From the cell containing the given text, extract its center point as (X, Y) coordinate. 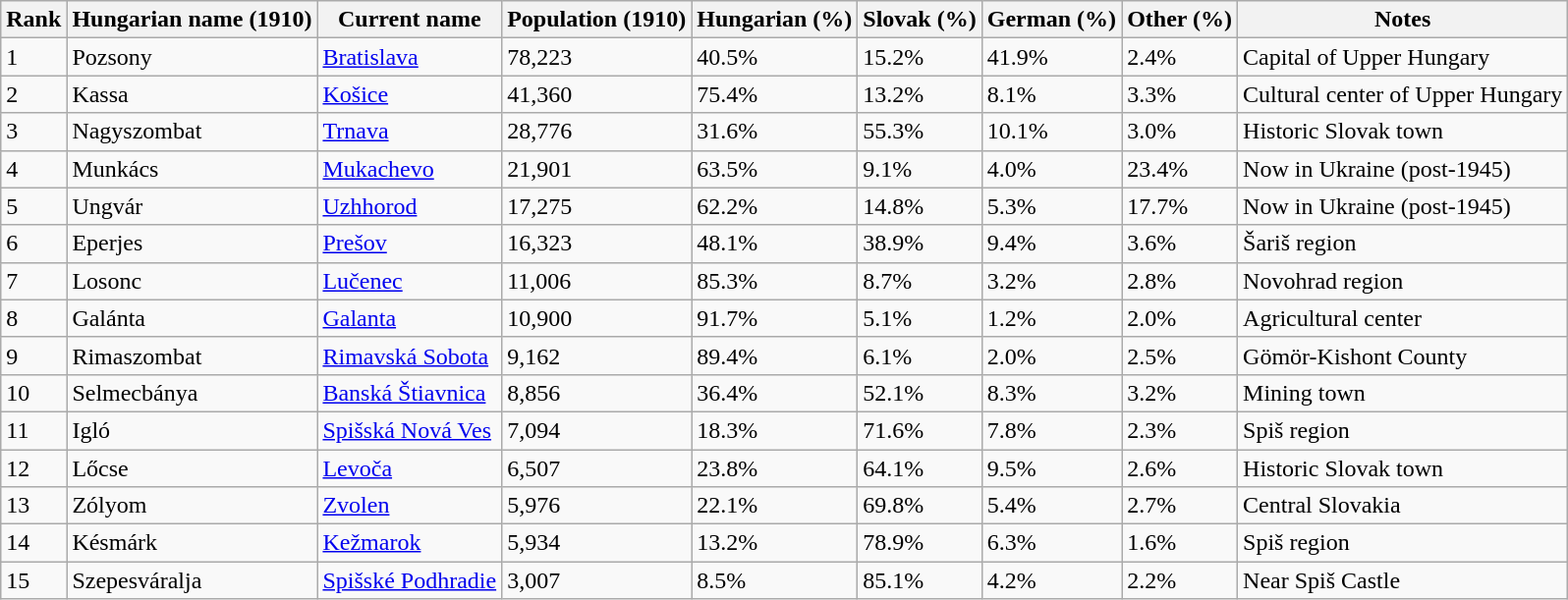
Gömör-Kishont County (1403, 355)
Eperjes (193, 244)
22.1% (774, 506)
78.9% (920, 543)
14 (33, 543)
8,856 (597, 393)
Hungarian (%) (774, 20)
1.6% (1180, 543)
8.3% (1051, 393)
Mukachevo (410, 169)
Central Slovakia (1403, 506)
Novohrad region (1403, 281)
Current name (410, 20)
5 (33, 206)
Késmárk (193, 543)
Pozsony (193, 57)
41.9% (1051, 57)
2.8% (1180, 281)
Spišská Nová Ves (410, 430)
2.6% (1180, 468)
62.2% (774, 206)
91.7% (774, 318)
18.3% (774, 430)
15 (33, 580)
Galánta (193, 318)
3.3% (1180, 94)
Losonc (193, 281)
2.5% (1180, 355)
28,776 (597, 132)
2.7% (1180, 506)
Galanta (410, 318)
Rimaszombat (193, 355)
31.6% (774, 132)
9,162 (597, 355)
89.4% (774, 355)
52.1% (920, 393)
5.4% (1051, 506)
23.4% (1180, 169)
9.5% (1051, 468)
13 (33, 506)
14.8% (920, 206)
Uzhhorod (410, 206)
Zólyom (193, 506)
2.3% (1180, 430)
Ungvár (193, 206)
69.8% (920, 506)
41,360 (597, 94)
71.6% (920, 430)
Nagyszombat (193, 132)
64.1% (920, 468)
8.7% (920, 281)
7 (33, 281)
Prešov (410, 244)
21,901 (597, 169)
Capital of Upper Hungary (1403, 57)
Rimavská Sobota (410, 355)
Selmecbánya (193, 393)
Košice (410, 94)
6.1% (920, 355)
8 (33, 318)
11,006 (597, 281)
9 (33, 355)
10,900 (597, 318)
6 (33, 244)
3.0% (1180, 132)
8.5% (774, 580)
Notes (1403, 20)
4 (33, 169)
10.1% (1051, 132)
5,976 (597, 506)
Banská Štiavnica (410, 393)
5.1% (920, 318)
Spišské Podhradie (410, 580)
1.2% (1051, 318)
Rank (33, 20)
2.4% (1180, 57)
3,007 (597, 580)
Other (%) (1180, 20)
4.2% (1051, 580)
3.6% (1180, 244)
78,223 (597, 57)
Munkács (193, 169)
2.2% (1180, 580)
6,507 (597, 468)
1 (33, 57)
85.3% (774, 281)
48.1% (774, 244)
8.1% (1051, 94)
3 (33, 132)
Mining town (1403, 393)
75.4% (774, 94)
9.1% (920, 169)
63.5% (774, 169)
Lőcse (193, 468)
Trnava (410, 132)
15.2% (920, 57)
4.0% (1051, 169)
38.9% (920, 244)
Szepesváralja (193, 580)
7,094 (597, 430)
5.3% (1051, 206)
2 (33, 94)
Bratislava (410, 57)
23.8% (774, 468)
85.1% (920, 580)
17,275 (597, 206)
5,934 (597, 543)
12 (33, 468)
Igló (193, 430)
Population (1910) (597, 20)
11 (33, 430)
Kassa (193, 94)
Levoča (410, 468)
Zvolen (410, 506)
Hungarian name (1910) (193, 20)
Near Spiš Castle (1403, 580)
16,323 (597, 244)
Agricultural center (1403, 318)
55.3% (920, 132)
Lučenec (410, 281)
Kežmarok (410, 543)
Šariš region (1403, 244)
10 (33, 393)
7.8% (1051, 430)
6.3% (1051, 543)
17.7% (1180, 206)
Slovak (%) (920, 20)
40.5% (774, 57)
German (%) (1051, 20)
9.4% (1051, 244)
36.4% (774, 393)
Cultural center of Upper Hungary (1403, 94)
